Scan for the cell matching the given text and deliver its (x, y) coordinate at center. 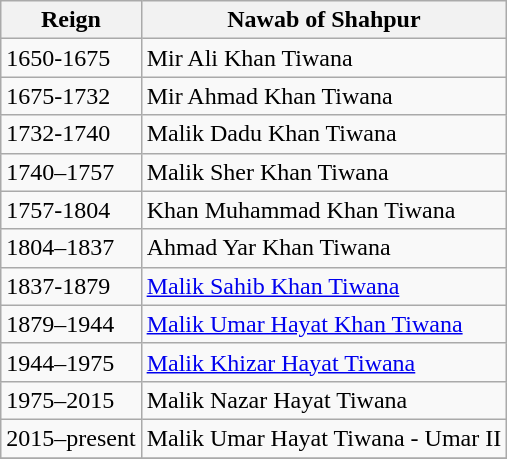
1732-1740 (71, 134)
Malik Khizar Hayat Tiwana (324, 362)
Nawab of Shahpur (324, 20)
1675-1732 (71, 96)
1975–2015 (71, 400)
2015–present (71, 438)
Malik Sahib Khan Tiwana (324, 286)
Mir Ali Khan Tiwana (324, 58)
Malik Umar Hayat Tiwana - Umar II (324, 438)
Malik Umar Hayat Khan Tiwana (324, 324)
Mir Ahmad Khan Tiwana (324, 96)
Khan Muhammad Khan Tiwana (324, 210)
1757-1804 (71, 210)
1837-1879 (71, 286)
1650-1675 (71, 58)
1944–1975 (71, 362)
Malik Nazar Hayat Tiwana (324, 400)
Malik Dadu Khan Tiwana (324, 134)
1879–1944 (71, 324)
1804–1837 (71, 248)
1740–1757 (71, 172)
Ahmad Yar Khan Tiwana (324, 248)
Malik Sher Khan Tiwana (324, 172)
Reign (71, 20)
